From the cell containing the given text, extract its center point as [x, y] coordinate. 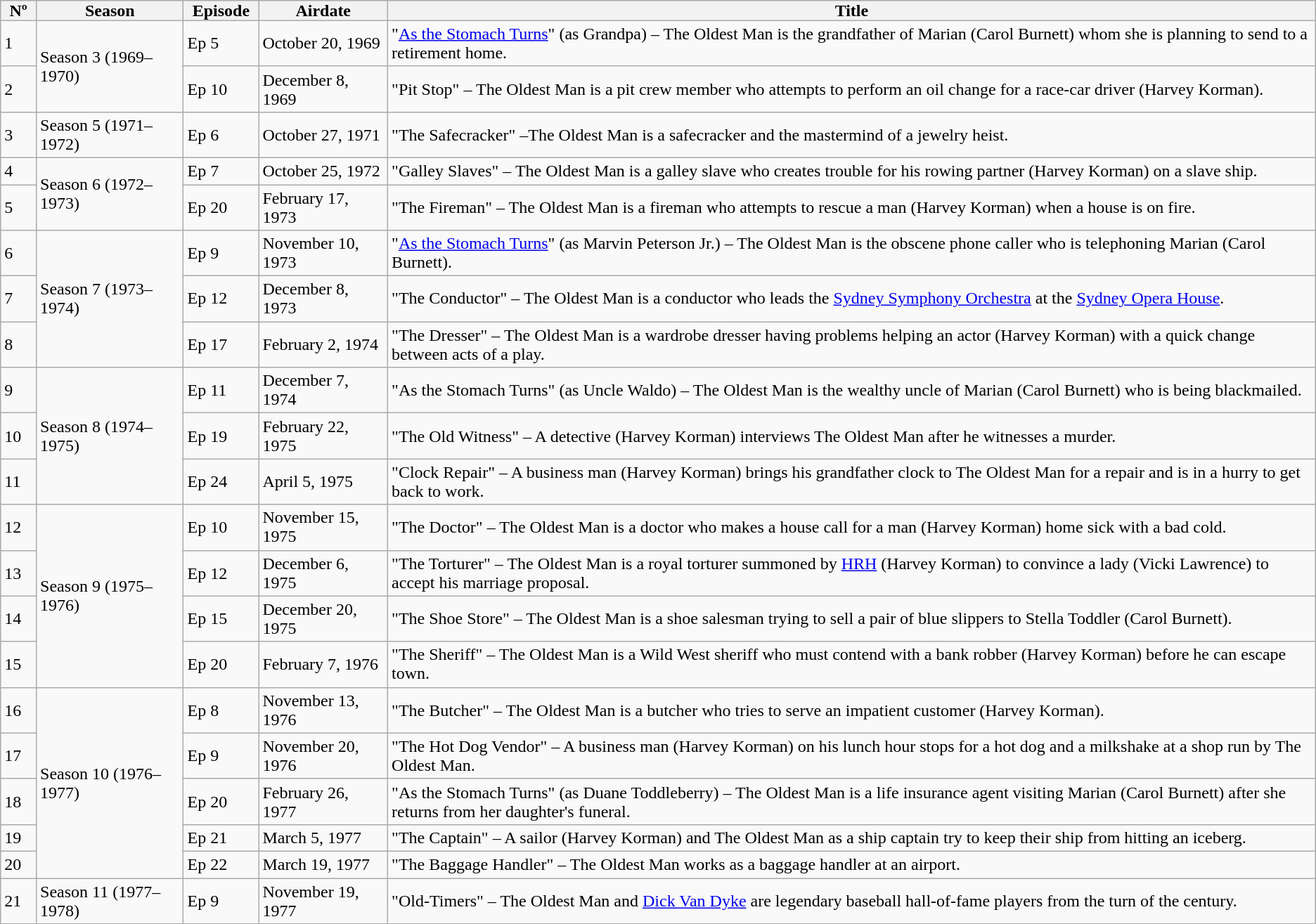
"The Conductor" – The Oldest Man is a conductor who leads the Sydney Symphony Orchestra at the Sydney Opera House. [852, 299]
Nº [18, 11]
Season 6 (1972–1973) [110, 194]
Ep 24 [221, 482]
December 7, 1974 [323, 391]
November 20, 1976 [323, 756]
"The Old Witness" – A detective (Harvey Korman) interviews The Oldest Man after he witnesses a murder. [852, 436]
"Old-Timers" – The Oldest Man and Dick Van Dyke are legendary baseball hall-of-fame players from the turn of the century. [852, 901]
March 5, 1977 [323, 838]
December 6, 1975 [323, 573]
13 [18, 573]
November 15, 1975 [323, 527]
"The Baggage Handler" – The Oldest Man works as a baggage handler at an airport. [852, 864]
December 20, 1975 [323, 618]
Season 3 (1969–1970) [110, 66]
3 [18, 135]
Ep 8 [221, 710]
October 20, 1969 [323, 44]
16 [18, 710]
November 19, 1977 [323, 901]
Ep 5 [221, 44]
Title [852, 11]
"The Fireman" – The Oldest Man is a fireman who attempts to rescue a man (Harvey Korman) when a house is on fire. [852, 207]
"As the Stomach Turns" (as Uncle Waldo) – The Oldest Man is the wealthy uncle of Marian (Carol Burnett) who is being blackmailed. [852, 391]
9 [18, 391]
Ep 19 [221, 436]
Ep 7 [221, 171]
Episode [221, 11]
"The Sheriff" – The Oldest Man is a Wild West sheriff who must contend with a bank robber (Harvey Korman) before he can escape town. [852, 665]
11 [18, 482]
February 26, 1977 [323, 801]
April 5, 1975 [323, 482]
15 [18, 665]
November 10, 1973 [323, 253]
December 8, 1973 [323, 299]
Ep 22 [221, 864]
Season 8 (1974–1975) [110, 436]
Ep 21 [221, 838]
October 25, 1972 [323, 171]
1 [18, 44]
"Galley Slaves" – The Oldest Man is a galley slave who creates trouble for his rowing partner (Harvey Korman) on a slave ship. [852, 171]
December 8, 1969 [323, 89]
2 [18, 89]
February 17, 1973 [323, 207]
7 [18, 299]
18 [18, 801]
November 13, 1976 [323, 710]
October 27, 1971 [323, 135]
6 [18, 253]
Season 11 (1977–1978) [110, 901]
17 [18, 756]
21 [18, 901]
12 [18, 527]
"The Hot Dog Vendor" – A business man (Harvey Korman) on his lunch hour stops for a hot dog and a milkshake at a shop run by The Oldest Man. [852, 756]
"The Doctor" – The Oldest Man is a doctor who makes a house call for a man (Harvey Korman) home sick with a bad cold. [852, 527]
Season 5 (1971–1972) [110, 135]
Ep 15 [221, 618]
Ep 6 [221, 135]
Season 10 (1976–1977) [110, 783]
Ep 11 [221, 391]
"The Safecracker" –The Oldest Man is a safecracker and the mastermind of a jewelry heist. [852, 135]
8 [18, 344]
Ep 17 [221, 344]
"As the Stomach Turns" (as Marvin Peterson Jr.) – The Oldest Man is the obscene phone caller who is telephoning Marian (Carol Burnett). [852, 253]
February 22, 1975 [323, 436]
4 [18, 171]
19 [18, 838]
"The Shoe Store" – The Oldest Man is a shoe salesman trying to sell a pair of blue slippers to Stella Toddler (Carol Burnett). [852, 618]
14 [18, 618]
10 [18, 436]
Season [110, 11]
Airdate [323, 11]
20 [18, 864]
February 7, 1976 [323, 665]
5 [18, 207]
"The Butcher" – The Oldest Man is a butcher who tries to serve an impatient customer (Harvey Korman). [852, 710]
"As the Stomach Turns" (as Grandpa) – The Oldest Man is the grandfather of Marian (Carol Burnett) whom she is planning to send to a retirement home. [852, 44]
"Pit Stop" – The Oldest Man is a pit crew member who attempts to perform an oil change for a race-car driver (Harvey Korman). [852, 89]
"The Dresser" – The Oldest Man is a wardrobe dresser having problems helping an actor (Harvey Korman) with a quick change between acts of a play. [852, 344]
Season 9 (1975–1976) [110, 596]
March 19, 1977 [323, 864]
"Clock Repair" – A business man (Harvey Korman) brings his grandfather clock to The Oldest Man for a repair and is in a hurry to get back to work. [852, 482]
Season 7 (1973–1974) [110, 299]
February 2, 1974 [323, 344]
"The Captain" – A sailor (Harvey Korman) and The Oldest Man as a ship captain try to keep their ship from hitting an iceberg. [852, 838]
